Pinpoint the cell where the given text exists, returning its [X, Y] midpoint coordinate. 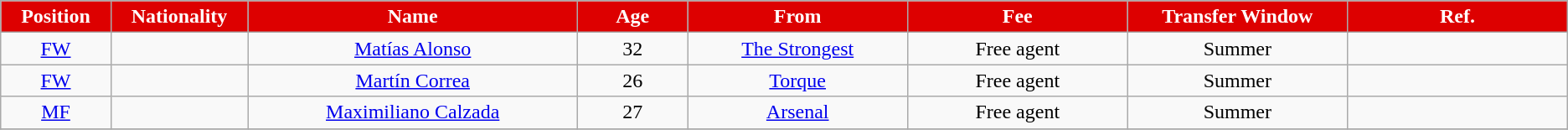
Arsenal [797, 112]
32 [633, 49]
Transfer Window [1238, 17]
Maximiliano Calzada [413, 112]
27 [633, 112]
Name [413, 17]
26 [633, 81]
MF [56, 112]
Position [56, 17]
Martín Correa [413, 81]
Nationality [179, 17]
From [797, 17]
Torque [797, 81]
Matías Alonso [413, 49]
Ref. [1457, 17]
The Strongest [797, 49]
Fee [1017, 17]
Age [633, 17]
